For the text-containing cell, return its midpoint in [X, Y] coordinate format. 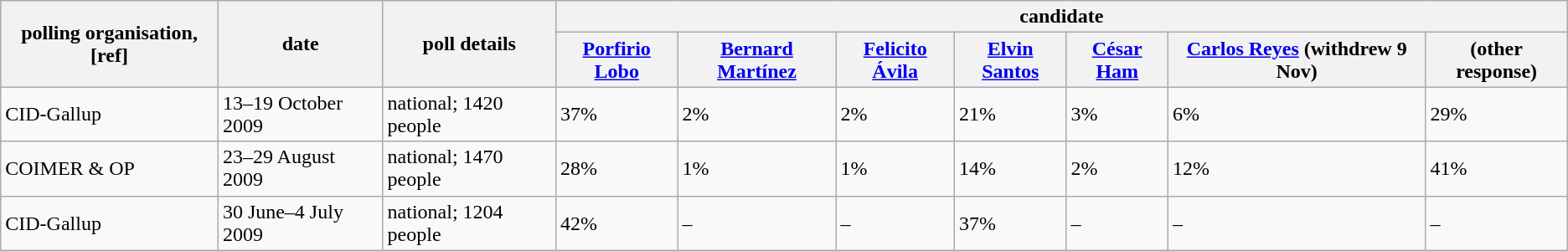
national; 1204 people [469, 223]
date [300, 44]
23–29 August 2009 [300, 169]
Elvin Santos [1010, 60]
30 June–4 July 2009 [300, 223]
(other response) [1496, 60]
Carlos Reyes (withdrew 9 Nov) [1297, 60]
national; 1470 people [469, 169]
42% [616, 223]
29% [1496, 114]
national; 1420 people [469, 114]
Bernard Martínez [757, 60]
12% [1297, 169]
COIMER & OP [110, 169]
28% [616, 169]
6% [1297, 114]
Felicito Ávila [895, 60]
21% [1010, 114]
Porfirio Lobo [616, 60]
14% [1010, 169]
poll details [469, 44]
41% [1496, 169]
candidate [1061, 17]
polling organisation, [ref] [110, 44]
3% [1117, 114]
César Ham [1117, 60]
13–19 October 2009 [300, 114]
